Output the [x, y] coordinate of the center of the cell containing the given text.  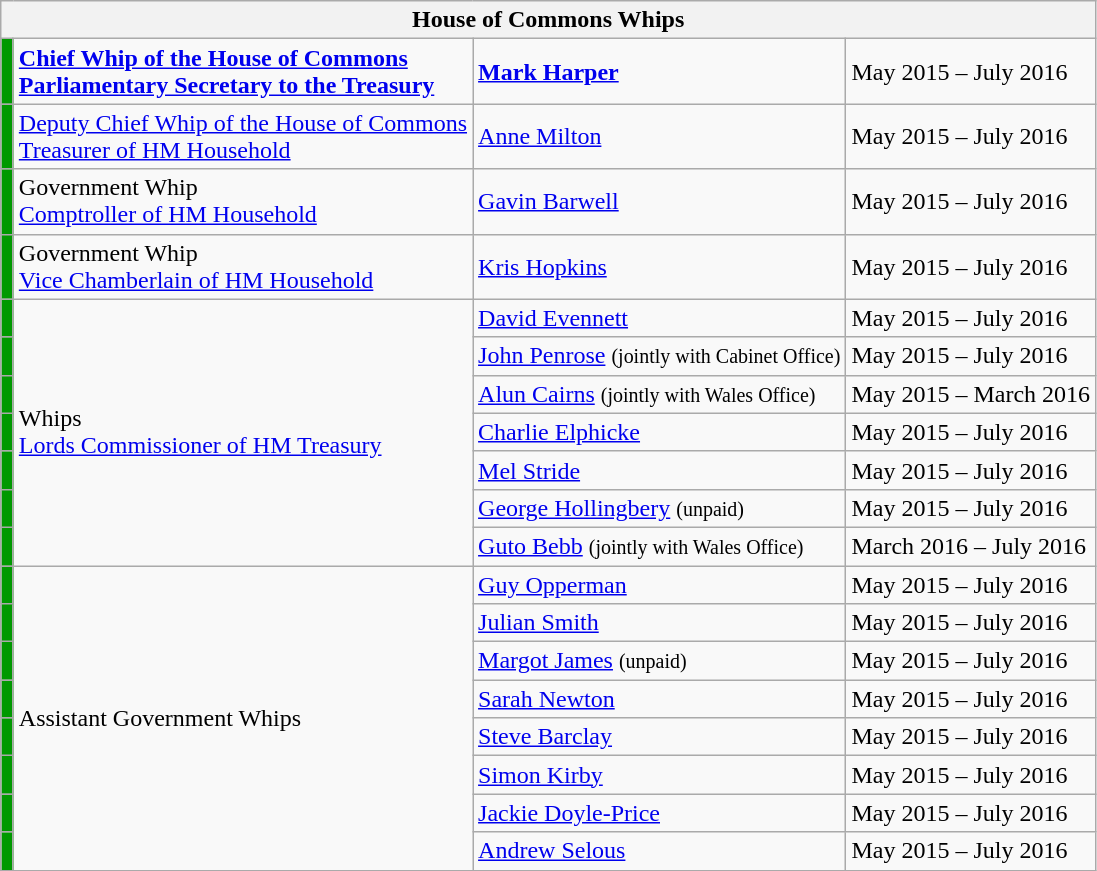
Deputy Chief Whip of the House of CommonsTreasurer of HM Household [242, 136]
John Penrose (jointly with Cabinet Office) [660, 356]
Julian Smith [660, 623]
WhipsLords Commissioner of HM Treasury [242, 432]
Margot James (unpaid) [660, 661]
House of Commons Whips [548, 20]
Jackie Doyle-Price [660, 813]
Government WhipComptroller of HM Household [242, 202]
Sarah Newton [660, 699]
George Hollingbery (unpaid) [660, 508]
May 2015 – March 2016 [971, 394]
Kris Hopkins [660, 266]
Anne Milton [660, 136]
Simon Kirby [660, 775]
Alun Cairns (jointly with Wales Office) [660, 394]
David Evennett [660, 318]
Assistant Government Whips [242, 718]
Mel Stride [660, 470]
Steve Barclay [660, 737]
Guto Bebb (jointly with Wales Office) [660, 546]
Government WhipVice Chamberlain of HM Household [242, 266]
Mark Harper [660, 72]
Charlie Elphicke [660, 432]
Andrew Selous [660, 851]
Chief Whip of the House of CommonsParliamentary Secretary to the Treasury [242, 72]
March 2016 – July 2016 [971, 546]
Gavin Barwell [660, 202]
Guy Opperman [660, 585]
